Find where the given text appears and provide that cell's center as (x, y) coordinate. 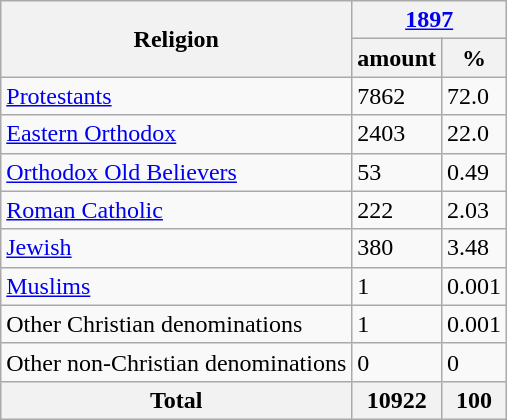
% (474, 58)
3.48 (474, 248)
Orthodox Old Believers (176, 172)
Eastern Orthodox (176, 134)
Religion (176, 39)
7862 (397, 96)
Other non-Christian denominations (176, 362)
Other Christian denominations (176, 324)
10922 (397, 400)
380 (397, 248)
Total (176, 400)
amount (397, 58)
Protestants (176, 96)
100 (474, 400)
2.03 (474, 210)
0.49 (474, 172)
Jewish (176, 248)
53 (397, 172)
72.0 (474, 96)
Roman Catholic (176, 210)
Muslims (176, 286)
1897 (430, 20)
222 (397, 210)
2403 (397, 134)
22.0 (474, 134)
